Scan for the cell matching the given text and deliver its [x, y] coordinate at center. 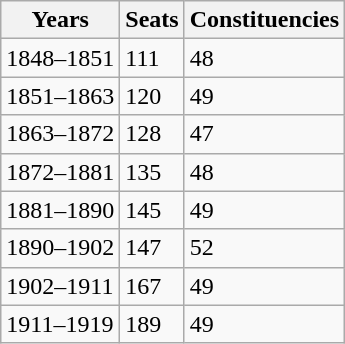
1911–1919 [60, 324]
1872–1881 [60, 172]
Years [60, 20]
167 [152, 286]
1863–1872 [60, 134]
1902–1911 [60, 286]
135 [152, 172]
47 [264, 134]
111 [152, 58]
1881–1890 [60, 210]
1851–1863 [60, 96]
128 [152, 134]
1848–1851 [60, 58]
120 [152, 96]
1890–1902 [60, 248]
147 [152, 248]
Constituencies [264, 20]
52 [264, 248]
189 [152, 324]
145 [152, 210]
Seats [152, 20]
